Identify which cell holds the provided text, then report its [X, Y] central coordinate. 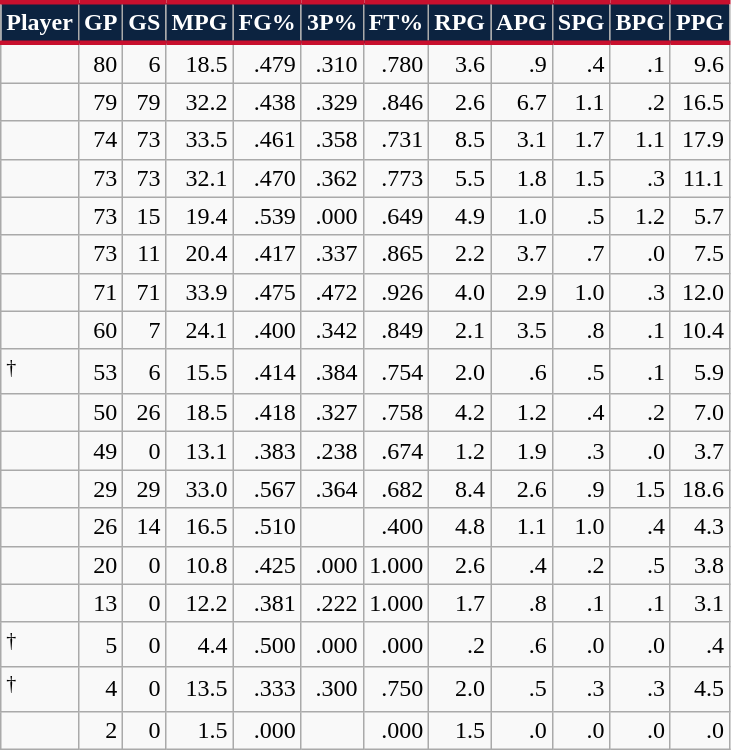
1.8 [522, 178]
.337 [332, 254]
.780 [396, 63]
4.2 [460, 413]
4.4 [200, 644]
.926 [396, 292]
GS [144, 22]
9.6 [700, 63]
3.5 [522, 330]
.758 [396, 413]
.849 [396, 330]
APG [522, 22]
20 [100, 565]
3.6 [460, 63]
.731 [396, 140]
.682 [396, 489]
4 [100, 690]
.773 [396, 178]
.381 [267, 603]
.674 [396, 451]
.461 [267, 140]
.222 [332, 603]
.567 [267, 489]
SPG [581, 22]
7.0 [700, 413]
BPG [640, 22]
12.2 [200, 603]
33.9 [200, 292]
8.5 [460, 140]
2.1 [460, 330]
7.5 [700, 254]
20.4 [200, 254]
.865 [396, 254]
.510 [267, 527]
FT% [396, 22]
49 [100, 451]
.310 [332, 63]
15.5 [200, 372]
1.9 [522, 451]
.333 [267, 690]
.358 [332, 140]
.754 [396, 372]
5.7 [700, 216]
32.1 [200, 178]
.418 [267, 413]
5.9 [700, 372]
80 [100, 63]
11.1 [700, 178]
.384 [332, 372]
13 [100, 603]
60 [100, 330]
32.2 [200, 102]
14 [144, 527]
.479 [267, 63]
11 [144, 254]
.383 [267, 451]
19.4 [200, 216]
.472 [332, 292]
15 [144, 216]
3.8 [700, 565]
.364 [332, 489]
12.0 [700, 292]
.649 [396, 216]
4.9 [460, 216]
.750 [396, 690]
7 [144, 330]
.238 [332, 451]
13.1 [200, 451]
.7 [581, 254]
Player [40, 22]
5.5 [460, 178]
.300 [332, 690]
2 [100, 730]
24.1 [200, 330]
.362 [332, 178]
17.9 [700, 140]
4.0 [460, 292]
33.5 [200, 140]
2.9 [522, 292]
50 [100, 413]
8.4 [460, 489]
.329 [332, 102]
.414 [267, 372]
PPG [700, 22]
2.2 [460, 254]
6.7 [522, 102]
33.0 [200, 489]
.846 [396, 102]
5 [100, 644]
.327 [332, 413]
.425 [267, 565]
.475 [267, 292]
4.5 [700, 690]
18.6 [700, 489]
10.8 [200, 565]
RPG [460, 22]
.417 [267, 254]
13.5 [200, 690]
4.8 [460, 527]
53 [100, 372]
GP [100, 22]
3P% [332, 22]
MPG [200, 22]
.500 [267, 644]
74 [100, 140]
10.4 [700, 330]
.342 [332, 330]
.470 [267, 178]
.539 [267, 216]
.438 [267, 102]
FG% [267, 22]
4.3 [700, 527]
